Extract the (x, y) coordinate from the center of the cell holding the provided text.  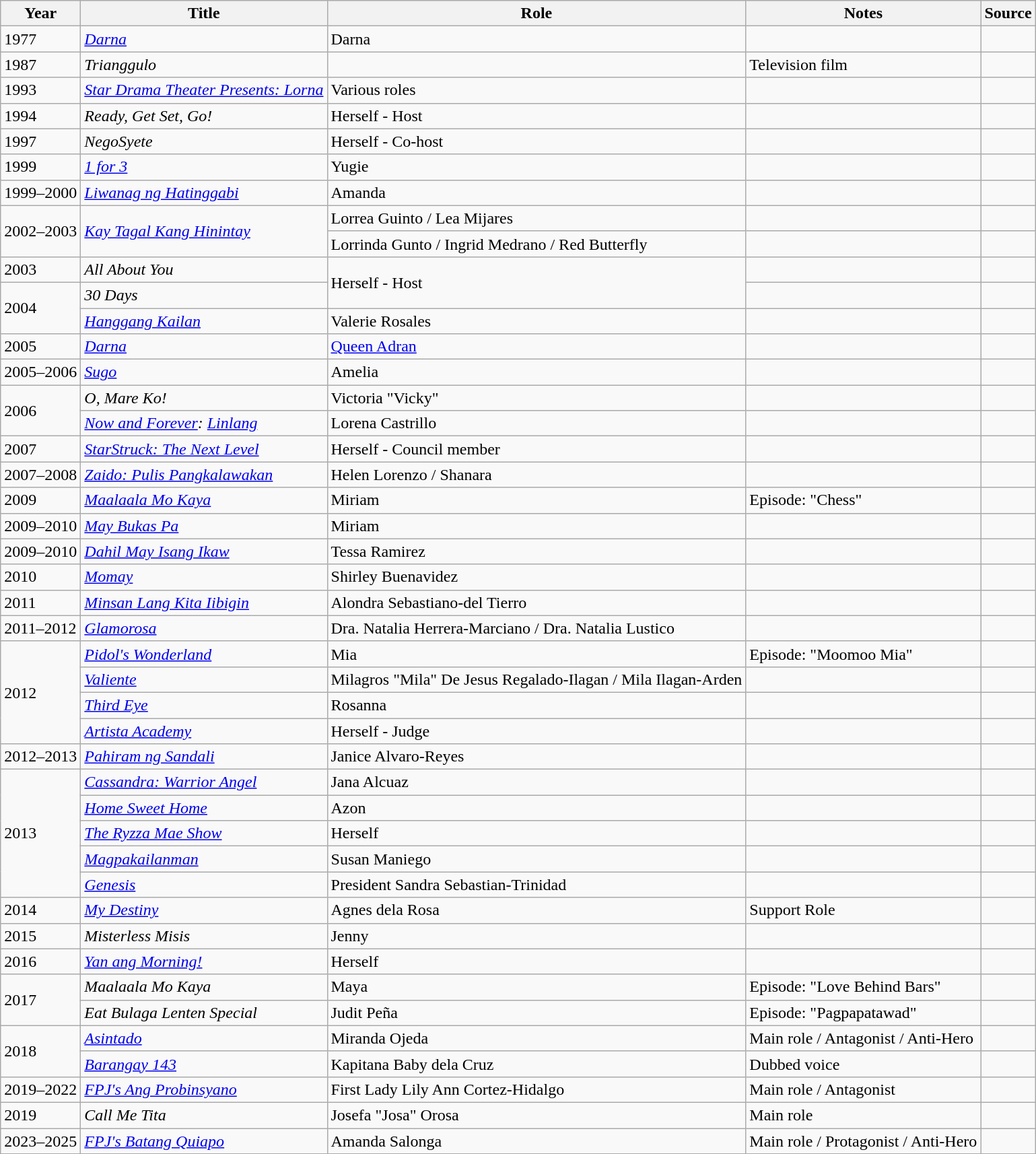
Shirley Buenavidez (537, 577)
2015 (40, 936)
Role (537, 13)
Herself - Co-host (537, 141)
2019–2022 (40, 1089)
Source (1008, 13)
Valerie Rosales (537, 321)
My Destiny (204, 910)
2012–2013 (40, 757)
1997 (40, 141)
1977 (40, 39)
Episode: "Moomoo Mia" (863, 654)
2003 (40, 269)
Ready, Get Set, Go! (204, 116)
2002–2003 (40, 231)
Pidol's Wonderland (204, 654)
1999–2000 (40, 193)
2019 (40, 1115)
All About You (204, 269)
Dahil May Isang Ikaw (204, 551)
Misterless Misis (204, 936)
Miranda Ojeda (537, 1038)
2010 (40, 577)
Yugie (537, 167)
Victoria "Vicky" (537, 398)
1 for 3 (204, 167)
Alondra Sebastiano-del Tierro (537, 603)
Hanggang Kailan (204, 321)
Amanda (537, 193)
Queen Adran (537, 347)
Jana Alcuaz (537, 782)
30 Days (204, 295)
Trianggulo (204, 65)
Mia (537, 654)
NegoSyete (204, 141)
FPJ's Ang Probinsyano (204, 1089)
Judit Peña (537, 1013)
Dra. Natalia Herrera-Marciano / Dra. Natalia Lustico (537, 628)
Call Me Tita (204, 1115)
Janice Alvaro-Reyes (537, 757)
Year (40, 13)
Sugo (204, 372)
2013 (40, 834)
President Sandra Sebastian-Trinidad (537, 885)
FPJ's Batang Quiapo (204, 1141)
Minsan Lang Kita Iibigin (204, 603)
Support Role (863, 910)
Lorrea Guinto / Lea Mijares (537, 218)
Kay Tagal Kang Hinintay (204, 231)
Maya (537, 987)
Title (204, 13)
Helen Lorenzo / Shanara (537, 475)
Episode: "Love Behind Bars" (863, 987)
The Ryzza Mae Show (204, 834)
2017 (40, 1000)
Dubbed voice (863, 1064)
Tessa Ramirez (537, 551)
StarStruck: The Next Level (204, 449)
2007 (40, 449)
2011 (40, 603)
Asintado (204, 1038)
Magpakailanman (204, 859)
2023–2025 (40, 1141)
1999 (40, 167)
2004 (40, 308)
2005–2006 (40, 372)
Valiente (204, 679)
First Lady Lily Ann Cortez-Hidalgo (537, 1089)
Azon (537, 808)
2007–2008 (40, 475)
Various roles (537, 90)
2006 (40, 411)
Rosanna (537, 705)
Genesis (204, 885)
Herself - Judge (537, 731)
Milagros "Mila" De Jesus Regalado-Ilagan / Mila Ilagan-Arden (537, 679)
Notes (863, 13)
2009 (40, 500)
2011–2012 (40, 628)
Now and Forever: Linlang (204, 423)
Artista Academy (204, 731)
Lorena Castrillo (537, 423)
2014 (40, 910)
O, Mare Ko! (204, 398)
Third Eye (204, 705)
Zaido: Pulis Pangkalawakan (204, 475)
1994 (40, 116)
May Bukas Pa (204, 526)
Main role (863, 1115)
1987 (40, 65)
Main role / Antagonist / Anti-Hero (863, 1038)
Glamorosa (204, 628)
Agnes dela Rosa (537, 910)
Television film (863, 65)
Momay (204, 577)
1993 (40, 90)
2018 (40, 1051)
Herself - Council member (537, 449)
Josefa "Josa" Orosa (537, 1115)
Main role / Antagonist (863, 1089)
Lorrinda Gunto / Ingrid Medrano / Red Butterfly (537, 244)
Home Sweet Home (204, 808)
2012 (40, 692)
Yan ang Morning! (204, 961)
Eat Bulaga Lenten Special (204, 1013)
2005 (40, 347)
Main role / Protagonist / Anti-Hero (863, 1141)
Amelia (537, 372)
2016 (40, 961)
Cassandra: Warrior Angel (204, 782)
Episode: "Pagpapatawad" (863, 1013)
Liwanag ng Hatinggabi (204, 193)
Star Drama Theater Presents: Lorna (204, 90)
Amanda Salonga (537, 1141)
Episode: "Chess" (863, 500)
Barangay 143 (204, 1064)
Susan Maniego (537, 859)
Pahiram ng Sandali (204, 757)
Jenny (537, 936)
Kapitana Baby dela Cruz (537, 1064)
